From the cell containing the given text, extract its center point as [x, y] coordinate. 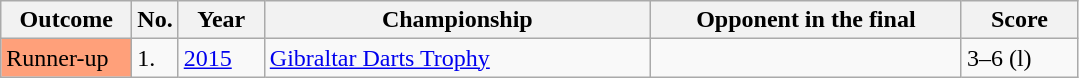
Championship [457, 20]
1. [155, 58]
Runner-up [66, 58]
Opponent in the final [806, 20]
Score [1019, 20]
Gibraltar Darts Trophy [457, 58]
Outcome [66, 20]
Year [221, 20]
2015 [221, 58]
No. [155, 20]
3–6 (l) [1019, 58]
